Return [X, Y] of the center of cell containing provided text 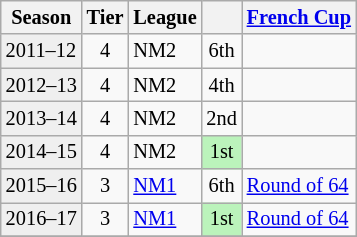
2011–12 [42, 51]
2014–15 [42, 152]
League [164, 17]
4th [222, 85]
French Cup [299, 17]
2nd [222, 118]
2013–14 [42, 118]
2012–13 [42, 85]
2015–16 [42, 186]
2016–17 [42, 219]
Tier [106, 17]
Season [42, 17]
